Locate the cell with the specified text and output its (x, y) center coordinate. 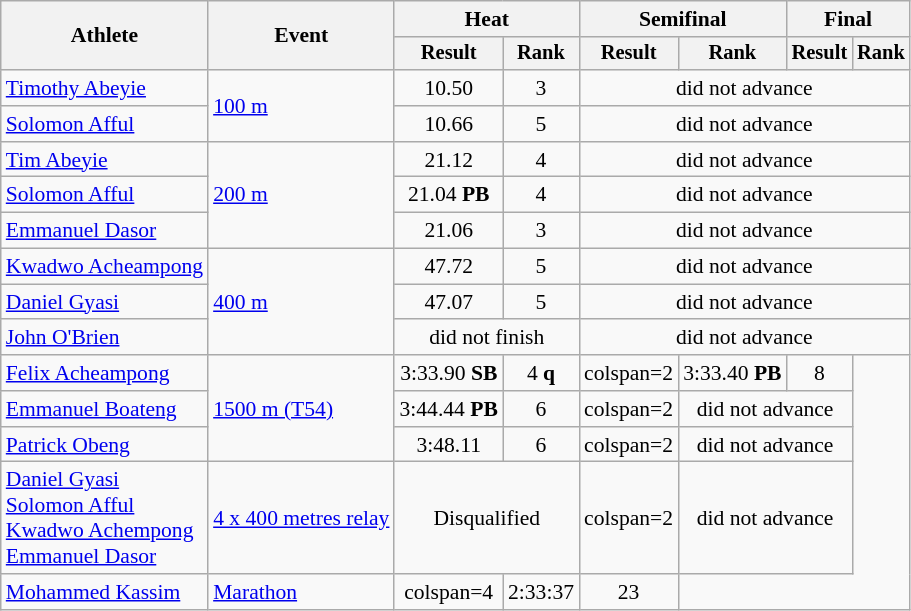
Daniel Gyasi (104, 302)
21.12 (448, 160)
Felix Acheampong (104, 373)
Semifinal (683, 19)
Kwadwo Acheampong (104, 267)
Final (848, 19)
23 (628, 592)
4 x 400 metres relay (301, 518)
3:33.40 PB (732, 373)
Event (301, 36)
4 q (541, 373)
2:33:37 (541, 592)
Marathon (301, 592)
8 (820, 373)
Emmanuel Boateng (104, 409)
Daniel GyasiSolomon AffulKwadwo AchempongEmmanuel Dasor (104, 518)
Athlete (104, 36)
Heat (486, 19)
3:44.44 PB (448, 409)
Disqualified (486, 518)
1500 m (T54) (301, 408)
21.06 (448, 231)
400 m (301, 302)
John O'Brien (104, 338)
200 m (301, 196)
47.07 (448, 302)
3:33.90 SB (448, 373)
Tim Abeyie (104, 160)
colspan=4 (448, 592)
3:48.11 (448, 445)
100 m (301, 106)
Timothy Abeyie (104, 88)
10.50 (448, 88)
Mohammed Kassim (104, 592)
did not finish (486, 338)
21.04 PB (448, 195)
47.72 (448, 267)
Emmanuel Dasor (104, 231)
10.66 (448, 124)
Patrick Obeng (104, 445)
